Provide the (X, Y) coordinate of the cell's center where the given text is located.  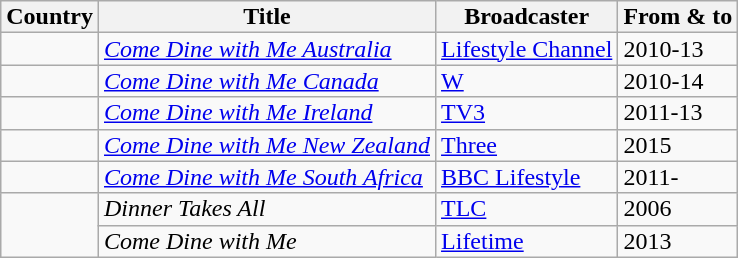
Three (527, 145)
From & to (678, 17)
Title (266, 17)
Come Dine with Me New Zealand (266, 145)
2013 (678, 241)
BBC Lifestyle (527, 177)
Come Dine with Me Australia (266, 49)
Come Dine with Me Ireland (266, 113)
2010-13 (678, 49)
TV3 (527, 113)
TLC (527, 209)
Dinner Takes All (266, 209)
2011-13 (678, 113)
W (527, 81)
Come Dine with Me South Africa (266, 177)
2006 (678, 209)
2015 (678, 145)
Lifestyle Channel (527, 49)
2011- (678, 177)
Come Dine with Me (266, 241)
Broadcaster (527, 17)
Come Dine with Me Canada (266, 81)
Lifetime (527, 241)
Country (50, 17)
2010-14 (678, 81)
